Return the [x, y] coordinate for the center point of the cell that contains the specified text.  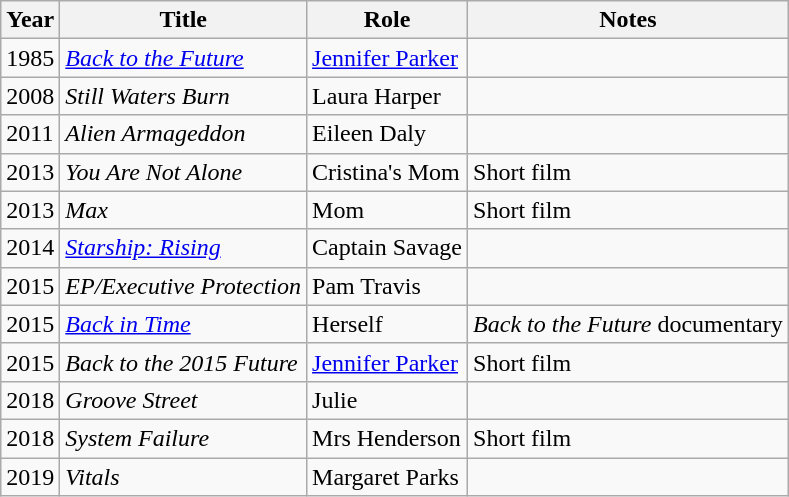
Role [388, 20]
Mom [388, 210]
Julie [388, 400]
Vitals [184, 477]
Year [30, 20]
Groove Street [184, 400]
Alien Armageddon [184, 134]
2008 [30, 96]
Still Waters Burn [184, 96]
Back to the Future [184, 58]
Cristina's Mom [388, 172]
Starship: Rising [184, 248]
You Are Not Alone [184, 172]
2019 [30, 477]
Max [184, 210]
2014 [30, 248]
Pam Travis [388, 286]
Back in Time [184, 324]
Margaret Parks [388, 477]
Mrs Henderson [388, 438]
Notes [628, 20]
Herself [388, 324]
2011 [30, 134]
1985 [30, 58]
Captain Savage [388, 248]
System Failure [184, 438]
Laura Harper [388, 96]
Title [184, 20]
EP/Executive Protection [184, 286]
Eileen Daly [388, 134]
Back to the 2015 Future [184, 362]
Back to the Future documentary [628, 324]
